Capture the cell that displays the provided text and extract its [x, y] central coordinate. 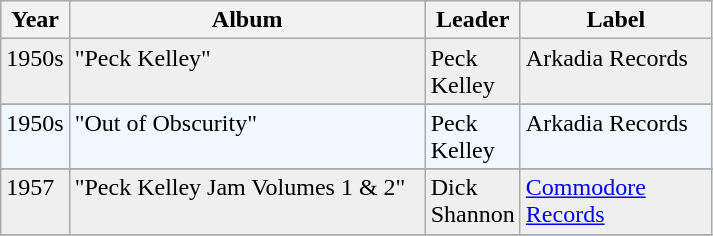
1957 [35, 202]
Dick Shannon [472, 202]
Year [35, 20]
"Peck Kelley" [247, 72]
Label [616, 20]
"Peck Kelley Jam Volumes 1 & 2" [247, 202]
Album [247, 20]
"Out of Obscurity" [247, 136]
Commodore Records [616, 202]
Leader [472, 20]
